Pinpoint the cell where the given text exists, returning its (X, Y) midpoint coordinate. 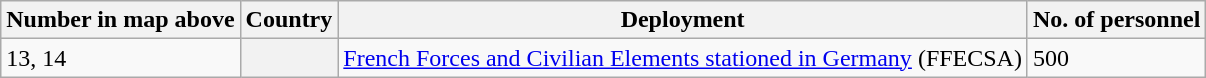
500 (1116, 58)
French Forces and Civilian Elements stationed in Germany (FFECSA) (683, 58)
No. of personnel (1116, 20)
13, 14 (120, 58)
Deployment (683, 20)
Number in map above (120, 20)
Country (289, 20)
